Detect which cell encompasses the target text, then output its (x, y) center coordinate. 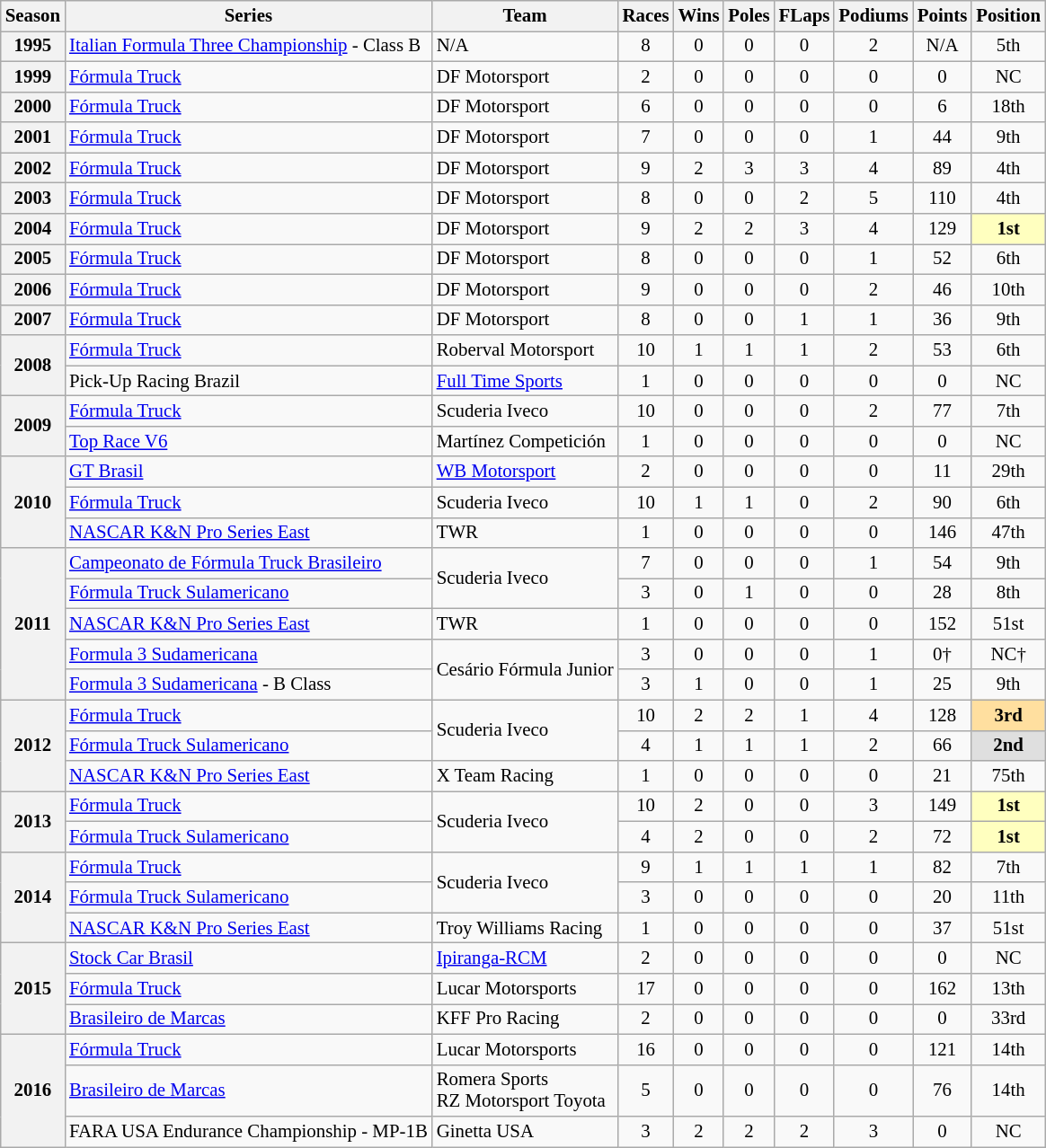
Stock Car Brasil (248, 958)
13th (1008, 989)
2001 (32, 137)
2nd (1008, 746)
Romera SportsRZ Motorsport Toyota (525, 1091)
89 (942, 168)
Martínez Competición (525, 441)
75th (1008, 776)
2013 (32, 822)
52 (942, 259)
21 (942, 776)
128 (942, 715)
36 (942, 320)
47th (1008, 533)
1999 (32, 76)
8th (1008, 594)
Podiums (873, 16)
Season (32, 16)
149 (942, 807)
76 (942, 1091)
28 (942, 594)
66 (942, 746)
2008 (32, 366)
90 (942, 502)
WB Motorsport (525, 472)
10th (1008, 289)
Points (942, 16)
44 (942, 137)
2002 (32, 168)
82 (942, 867)
Campeonato de Fórmula Truck Brasileiro (248, 563)
2012 (32, 746)
11 (942, 472)
GT Brasil (248, 472)
37 (942, 928)
54 (942, 563)
29th (1008, 472)
Ginetta USA (525, 1132)
1995 (32, 46)
17 (646, 989)
2007 (32, 320)
110 (942, 199)
FARA USA Endurance Championship - MP-1B (248, 1132)
Formula 3 Sudamericana - B Class (248, 684)
Position (1008, 16)
2011 (32, 623)
72 (942, 836)
18th (1008, 107)
Team (525, 16)
46 (942, 289)
Cesário Fórmula Junior (525, 669)
146 (942, 533)
NC† (1008, 654)
20 (942, 897)
Poles (749, 16)
121 (942, 1049)
2009 (32, 427)
2005 (32, 259)
Pick-Up Racing Brazil (248, 381)
2010 (32, 502)
Formula 3 Sudamericana (248, 654)
16 (646, 1049)
Full Time Sports (525, 381)
33rd (1008, 1020)
53 (942, 350)
2006 (32, 289)
2016 (32, 1091)
2015 (32, 989)
152 (942, 624)
5th (1008, 46)
2000 (32, 107)
3rd (1008, 715)
Wins (699, 16)
Races (646, 16)
Troy Williams Racing (525, 928)
Roberval Motorsport (525, 350)
Series (248, 16)
Ipiranga-RCM (525, 958)
11th (1008, 897)
KFF Pro Racing (525, 1020)
129 (942, 229)
77 (942, 411)
Italian Formula Three Championship - Class B (248, 46)
2004 (32, 229)
2003 (32, 199)
2014 (32, 897)
0† (942, 654)
FLaps (805, 16)
25 (942, 684)
162 (942, 989)
X Team Racing (525, 776)
Top Race V6 (248, 441)
